Extract the [x, y] coordinate from the center of the cell holding the provided text.  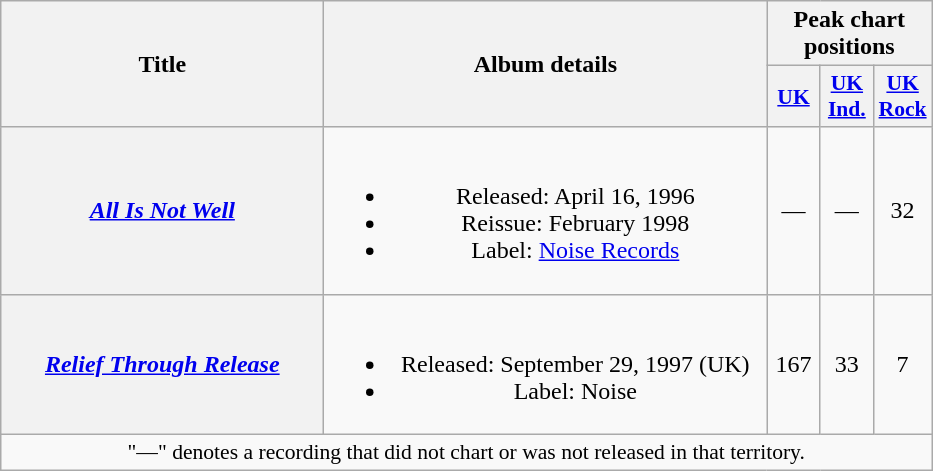
33 [846, 364]
Album details [546, 64]
Title [162, 64]
Released: September 29, 1997 (UK)Label: Noise [546, 364]
UKInd. [846, 96]
Peak chart positions [850, 34]
UK [794, 96]
All Is Not Well [162, 210]
7 [903, 364]
167 [794, 364]
"—" denotes a recording that did not chart or was not released in that territory. [466, 452]
32 [903, 210]
Released: April 16, 1996Reissue: February 1998Label: Noise Records [546, 210]
UKRock [903, 96]
Relief Through Release [162, 364]
